Return the [X, Y] coordinate for the center point of the cell that contains the specified text.  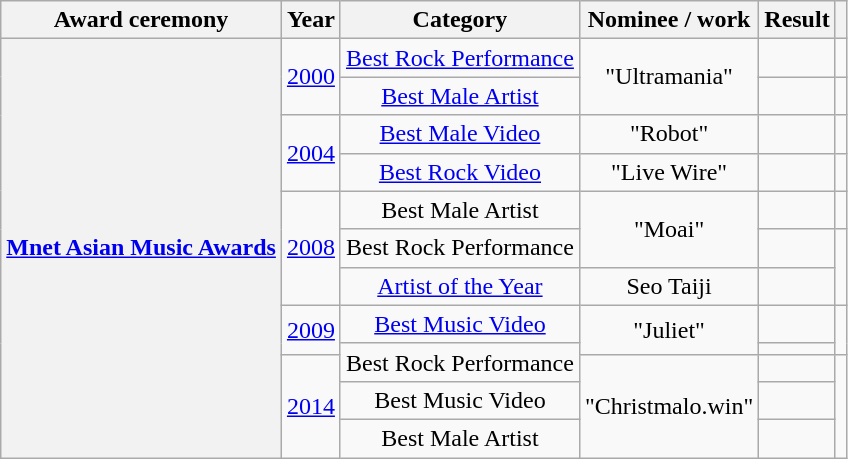
Award ceremony [142, 20]
Result [797, 20]
2004 [310, 153]
"Moai" [668, 229]
"Juliet" [668, 330]
Best Rock Video [460, 172]
Seo Taiji [668, 286]
Artist of the Year [460, 286]
"Christmalo.win" [668, 406]
"Robot" [668, 134]
"Ultramania" [668, 77]
2014 [310, 406]
Mnet Asian Music Awards [142, 248]
"Live Wire" [668, 172]
2009 [310, 330]
2000 [310, 77]
Year [310, 20]
Category [460, 20]
Nominee / work [668, 20]
Best Male Video [460, 134]
2008 [310, 248]
